Identify which cell holds the provided text, then report its [x, y] central coordinate. 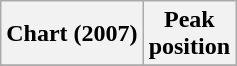
Chart (2007) [72, 34]
Peakposition [189, 34]
